Find where the given text appears and provide that cell's center as (x, y) coordinate. 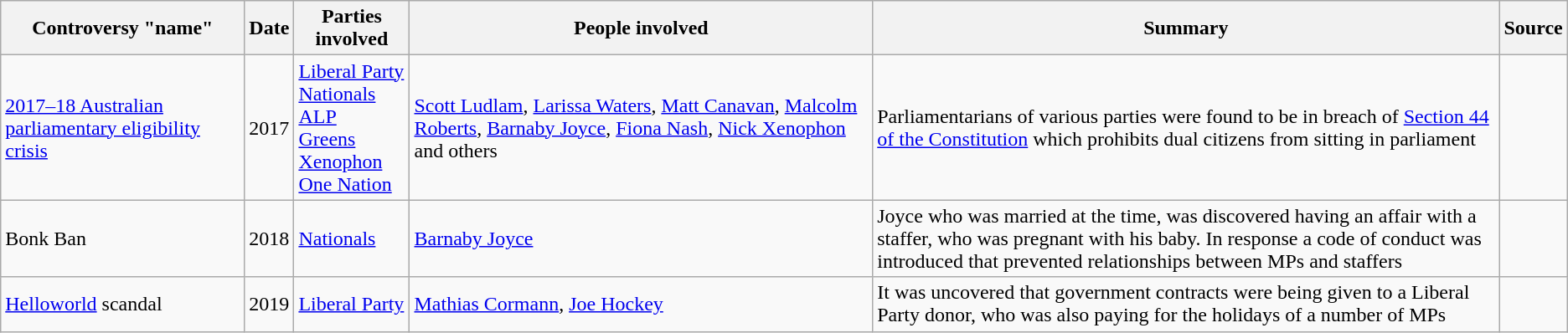
2018 (270, 238)
Bonk Ban (122, 238)
Nationals (352, 238)
Summary (1186, 28)
Controversy "name" (122, 28)
2017 (270, 127)
Barnaby Joyce (642, 238)
Helloworld scandal (122, 305)
It was uncovered that government contracts were being given to a Liberal Party donor, who was also paying for the holidays of a number of MPs (1186, 305)
Scott Ludlam, Larissa Waters, Matt Canavan, Malcolm Roberts, Barnaby Joyce, Fiona Nash, Nick Xenophon and others (642, 127)
2019 (270, 305)
2017–18 Australian parliamentary eligibility crisis (122, 127)
Source (1533, 28)
Mathias Cormann, Joe Hockey (642, 305)
Liberal PartyNationalsALPGreensXenophonOne Nation (352, 127)
Date (270, 28)
People involved (642, 28)
Parties involved (352, 28)
Liberal Party (352, 305)
